Pinpoint the cell where the given text exists, returning its [X, Y] midpoint coordinate. 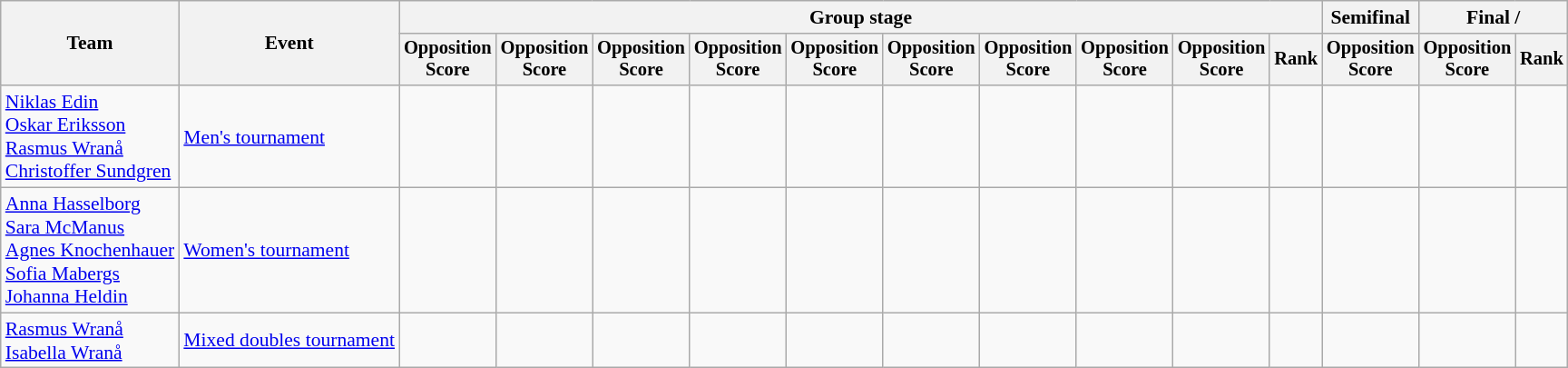
Men's tournament [289, 136]
Event [289, 44]
Niklas EdinOskar ErikssonRasmus WranåChristoffer Sundgren [91, 136]
Team [91, 44]
Mixed doubles tournament [289, 340]
Rasmus WranåIsabella Wranå [91, 340]
Group stage [860, 17]
Anna HasselborgSara McManusAgnes KnochenhauerSofia MabergsJohanna Heldin [91, 251]
Final / [1494, 17]
Women's tournament [289, 251]
Semifinal [1370, 17]
